Scan for the cell matching the given text and deliver its [x, y] coordinate at center. 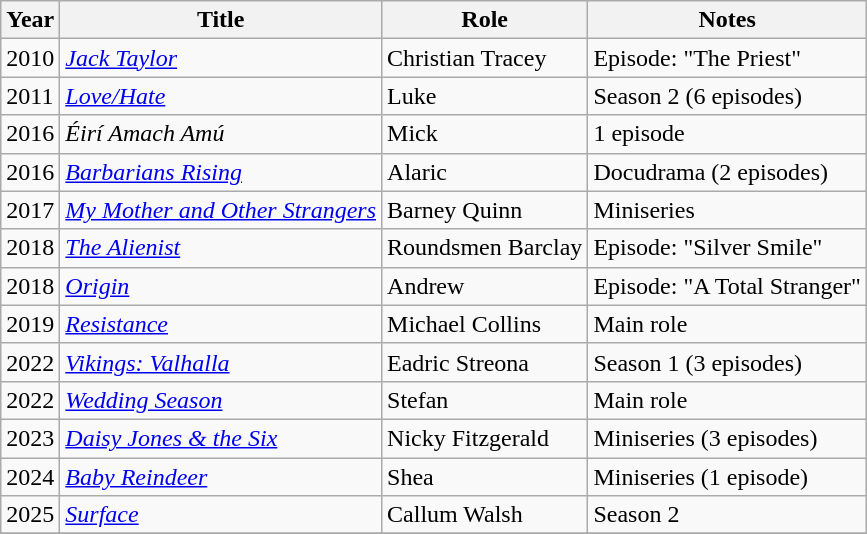
Alaric [485, 172]
Miniseries (1 episode) [728, 477]
Callum Walsh [485, 515]
Jack Taylor [221, 58]
Miniseries [728, 210]
Barbarians Rising [221, 172]
Surface [221, 515]
Andrew [485, 286]
Miniseries (3 episodes) [728, 438]
2024 [30, 477]
Love/Hate [221, 96]
Season 1 (3 episodes) [728, 362]
1 episode [728, 134]
Season 2 [728, 515]
Role [485, 20]
The Alienist [221, 248]
Episode: "Silver Smile" [728, 248]
Barney Quinn [485, 210]
2025 [30, 515]
Resistance [221, 324]
Nicky Fitzgerald [485, 438]
Shea [485, 477]
Luke [485, 96]
2023 [30, 438]
Docudrama (2 episodes) [728, 172]
Mick [485, 134]
Year [30, 20]
Vikings: Valhalla [221, 362]
Season 2 (6 episodes) [728, 96]
Eadric Streona [485, 362]
Christian Tracey [485, 58]
Episode: "The Priest" [728, 58]
Episode: "A Total Stranger" [728, 286]
Baby Reindeer [221, 477]
Roundsmen Barclay [485, 248]
Wedding Season [221, 400]
Michael Collins [485, 324]
Stefan [485, 400]
Daisy Jones & the Six [221, 438]
2017 [30, 210]
Éirí Amach Amú [221, 134]
Origin [221, 286]
2010 [30, 58]
Title [221, 20]
2019 [30, 324]
My Mother and Other Strangers [221, 210]
Notes [728, 20]
2011 [30, 96]
